From the cell containing the given text, extract its center point as [x, y] coordinate. 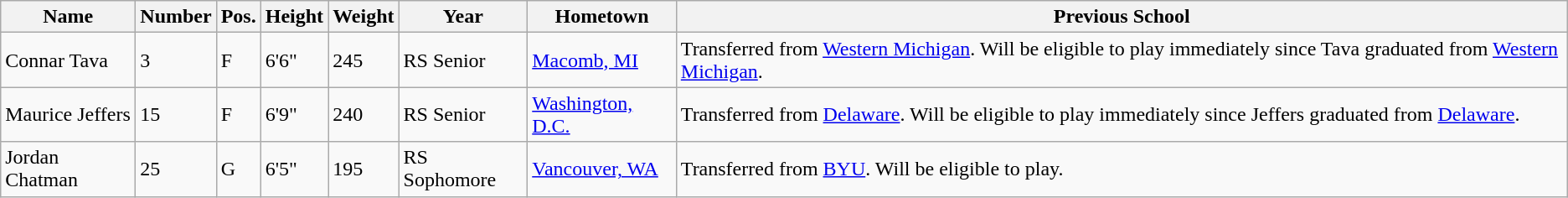
Maurice Jeffers [69, 114]
195 [364, 169]
Number [176, 17]
6'5" [294, 169]
Hometown [602, 17]
Vancouver, WA [602, 169]
Connar Tava [69, 60]
Height [294, 17]
6'6" [294, 60]
Previous School [1122, 17]
Washington, D.C. [602, 114]
15 [176, 114]
Macomb, MI [602, 60]
3 [176, 60]
6'9" [294, 114]
Transferred from Western Michigan. Will be eligible to play immediately since Tava graduated from Western Michigan. [1122, 60]
Year [463, 17]
240 [364, 114]
Name [69, 17]
25 [176, 169]
Weight [364, 17]
RS Sophomore [463, 169]
Transferred from Delaware. Will be eligible to play immediately since Jeffers graduated from Delaware. [1122, 114]
Jordan Chatman [69, 169]
245 [364, 60]
Transferred from BYU. Will be eligible to play. [1122, 169]
G [238, 169]
Pos. [238, 17]
